Return the (x, y) coordinate for the center point of the cell that contains the specified text.  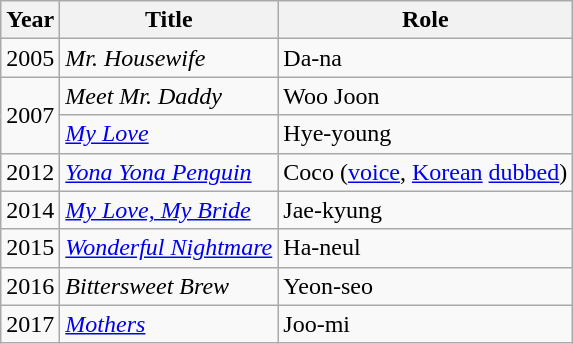
Yona Yona Penguin (169, 172)
Meet Mr. Daddy (169, 96)
Coco (voice, Korean dubbed) (426, 172)
Joo-mi (426, 324)
Woo Joon (426, 96)
2012 (30, 172)
Title (169, 20)
2014 (30, 210)
2007 (30, 115)
My Love, My Bride (169, 210)
Mothers (169, 324)
Hye-young (426, 134)
Bittersweet Brew (169, 286)
2015 (30, 248)
Year (30, 20)
Da-na (426, 58)
Role (426, 20)
Yeon-seo (426, 286)
Wonderful Nightmare (169, 248)
Mr. Housewife (169, 58)
2005 (30, 58)
2016 (30, 286)
Jae-kyung (426, 210)
My Love (169, 134)
2017 (30, 324)
Ha-neul (426, 248)
